Locate the cell with the specified text and output its (x, y) center coordinate. 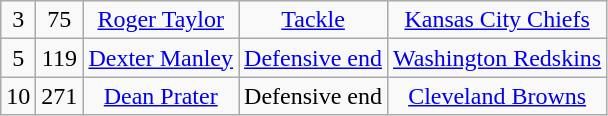
271 (60, 96)
3 (18, 20)
Dean Prater (161, 96)
5 (18, 58)
Kansas City Chiefs (498, 20)
Washington Redskins (498, 58)
Tackle (314, 20)
Roger Taylor (161, 20)
Cleveland Browns (498, 96)
10 (18, 96)
Dexter Manley (161, 58)
75 (60, 20)
119 (60, 58)
